Return (x, y) of the center of cell containing provided text 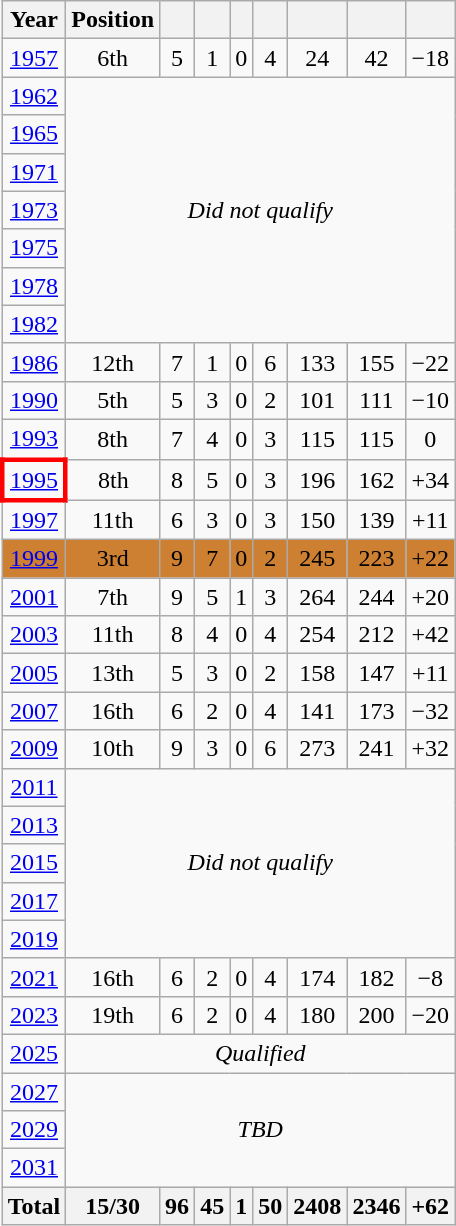
150 (318, 520)
+42 (430, 635)
2009 (34, 749)
2029 (34, 1130)
1957 (34, 58)
+34 (430, 480)
244 (376, 597)
+62 (430, 1206)
−8 (430, 977)
182 (376, 977)
2005 (34, 673)
147 (376, 673)
133 (318, 362)
141 (318, 711)
2007 (34, 711)
158 (318, 673)
TBD (260, 1129)
1973 (34, 210)
1995 (34, 480)
10th (113, 749)
15/30 (113, 1206)
2011 (34, 787)
−18 (430, 58)
−10 (430, 400)
1962 (34, 96)
1986 (34, 362)
264 (318, 597)
2408 (318, 1206)
174 (318, 977)
2017 (34, 901)
2015 (34, 863)
1993 (34, 439)
245 (318, 559)
111 (376, 400)
6th (113, 58)
155 (376, 362)
212 (376, 635)
273 (318, 749)
1997 (34, 520)
180 (318, 1015)
241 (376, 749)
1971 (34, 172)
173 (376, 711)
Total (34, 1206)
162 (376, 480)
−20 (430, 1015)
Position (113, 20)
1999 (34, 559)
19th (113, 1015)
1990 (34, 400)
1965 (34, 134)
2013 (34, 825)
3rd (113, 559)
1975 (34, 248)
196 (318, 480)
1978 (34, 286)
139 (376, 520)
+20 (430, 597)
2003 (34, 635)
2031 (34, 1168)
96 (178, 1206)
24 (318, 58)
+22 (430, 559)
13th (113, 673)
Qualified (260, 1053)
42 (376, 58)
2023 (34, 1015)
200 (376, 1015)
101 (318, 400)
50 (270, 1206)
2346 (376, 1206)
−32 (430, 711)
45 (212, 1206)
+32 (430, 749)
2027 (34, 1091)
254 (318, 635)
2021 (34, 977)
1982 (34, 324)
5th (113, 400)
2019 (34, 939)
223 (376, 559)
12th (113, 362)
Year (34, 20)
7th (113, 597)
2025 (34, 1053)
2001 (34, 597)
−22 (430, 362)
